Output the [x, y] coordinate of the center of the cell containing the given text.  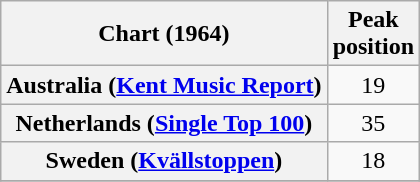
Peakposition [373, 34]
Australia (Kent Music Report) [164, 85]
19 [373, 85]
18 [373, 161]
Chart (1964) [164, 34]
35 [373, 123]
Netherlands (Single Top 100) [164, 123]
Sweden (Kvällstoppen) [164, 161]
